Provide the (x, y) coordinate of the cell's center where the given text is located.  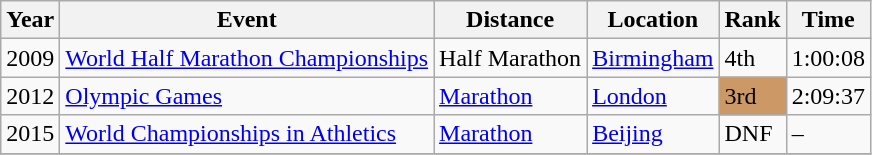
World Half Marathon Championships (247, 58)
4th (752, 58)
2:09:37 (828, 96)
2012 (30, 96)
2015 (30, 134)
World Championships in Athletics (247, 134)
Event (247, 20)
Year (30, 20)
Half Marathon (510, 58)
– (828, 134)
DNF (752, 134)
Olympic Games (247, 96)
Rank (752, 20)
London (653, 96)
Time (828, 20)
Birmingham (653, 58)
Location (653, 20)
Distance (510, 20)
1:00:08 (828, 58)
Beijing (653, 134)
2009 (30, 58)
3rd (752, 96)
